For the text-containing cell, return its midpoint in (x, y) coordinate format. 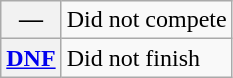
Did not compete (146, 20)
— (31, 20)
DNF (31, 58)
Did not finish (146, 58)
